Search for the cell housing the specified text and yield its (x, y) center coordinate. 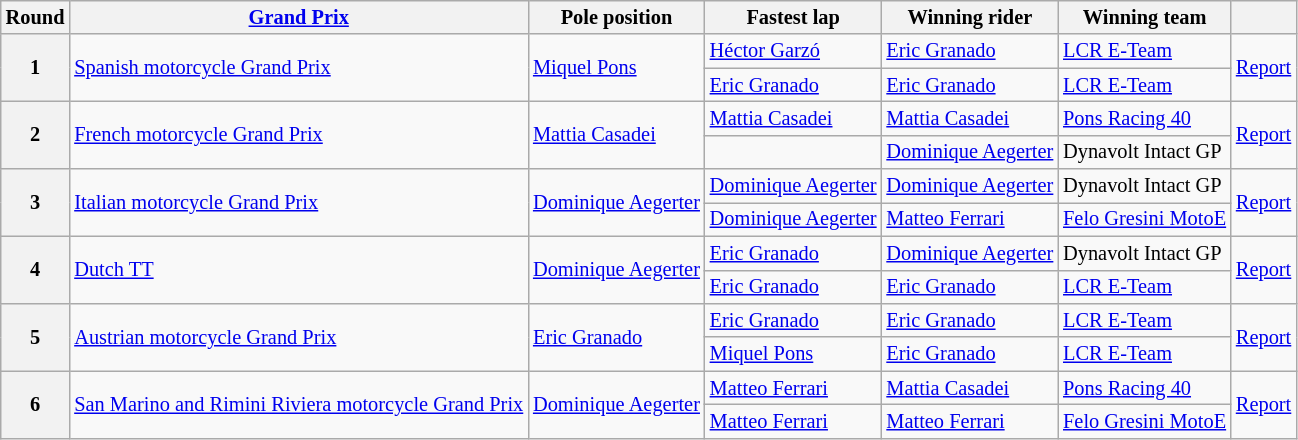
5 (36, 336)
Héctor Garzó (794, 51)
3 (36, 202)
Dutch TT (298, 270)
4 (36, 270)
2 (36, 134)
Winning team (1144, 17)
Grand Prix (298, 17)
1 (36, 68)
San Marino and Rimini Riviera motorcycle Grand Prix (298, 404)
Fastest lap (794, 17)
Austrian motorcycle Grand Prix (298, 336)
Pole position (616, 17)
French motorcycle Grand Prix (298, 134)
Italian motorcycle Grand Prix (298, 202)
Round (36, 17)
6 (36, 404)
Spanish motorcycle Grand Prix (298, 68)
Winning rider (970, 17)
